Search for the cell housing the specified text and yield its [x, y] center coordinate. 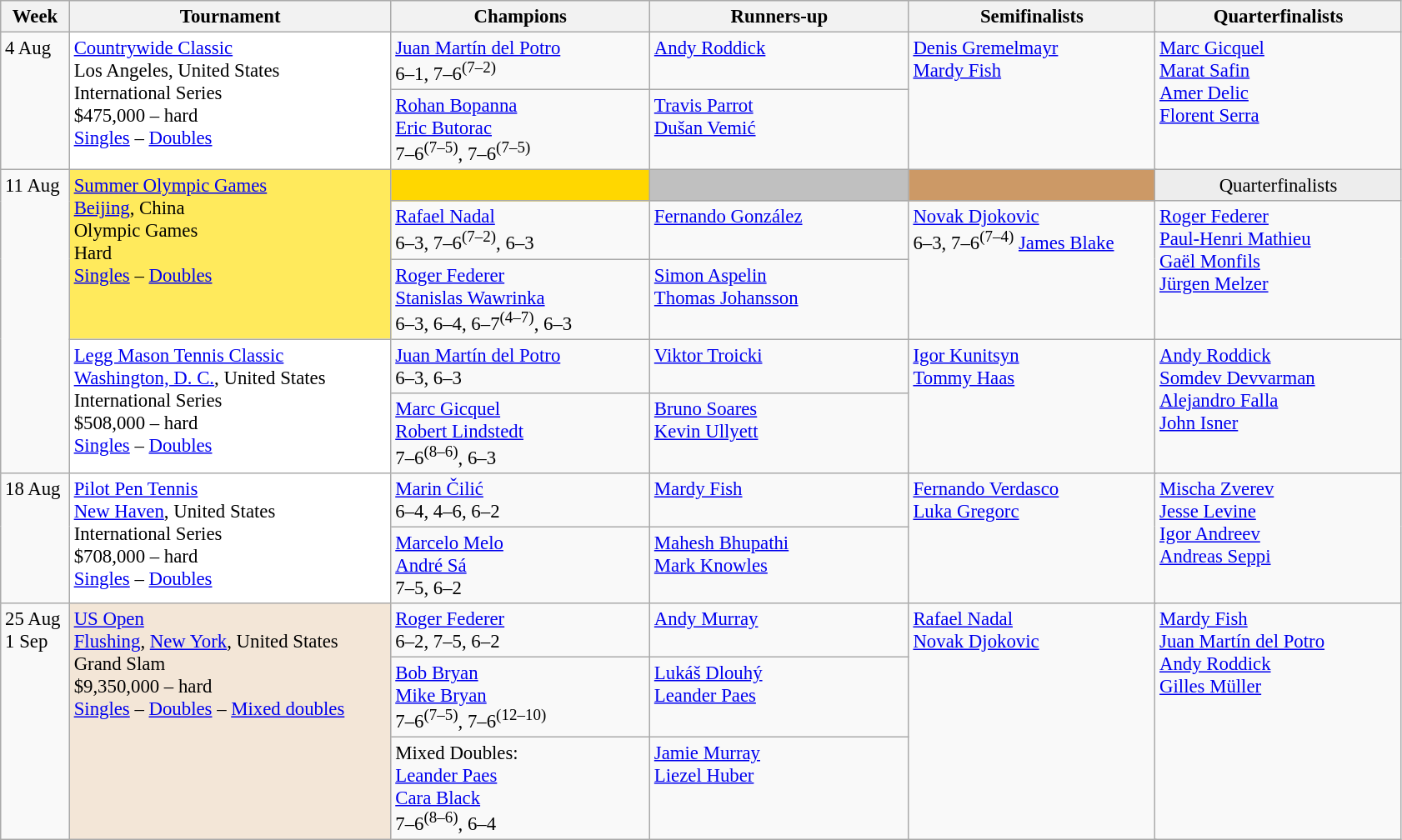
Countrywide Classic Los Angeles, United StatesInternational Series$475,000 – hard Singles – Doubles [230, 102]
25 Aug1 Sep [35, 722]
Tournament [230, 17]
Fernando González [780, 230]
11 Aug [35, 322]
4 Aug [35, 102]
Legg Mason Tennis Classic Washington, D. C., United StatesInternational Series$508,000 – hard Singles – Doubles [230, 407]
Roger Federer6–2, 7–5, 6–2 [520, 630]
Bruno Soares Kevin Ullyett [780, 432]
Marin Čilić6–4, 4–6, 6–2 [520, 500]
Juan Martín del Potro6–1, 7–6(7–2) [520, 62]
US Open Flushing, New York, United StatesGrand Slam$9,350,000 – hard Singles – Doubles – Mixed doubles [230, 722]
Rohan Bopanna Eric Butorac 7–6(7–5), 7–6(7–5) [520, 130]
Igor Kunitsyn Tommy Haas [1032, 407]
Travis Parrot Dušan Vemić [780, 130]
Simon Aspelin Thomas Johansson [780, 299]
Lukáš Dlouhý Leander Paes [780, 697]
Summer Olympic Games Beijing, ChinaOlympic GamesHard Singles – Doubles [230, 255]
Andy Murray [780, 630]
Roger Federer Stanislas Wawrinka 6–3, 6–4, 6–7(4–7), 6–3 [520, 299]
Andy Roddick Somdev Devvarman Alejandro Falla John Isner [1279, 407]
Juan Martín del Potro 6–3, 6–3 [520, 367]
Mischa Zverev Jesse Levine Igor Andreev Andreas Seppi [1279, 538]
Fernando Verdasco Luka Gregorc [1032, 538]
Marc Gicquel Robert Lindstedt7–6(8–6), 6–3 [520, 432]
Novak Djokovic 6–3, 7–6(7–4) James Blake [1032, 270]
Jamie Murray Liezel Huber [780, 788]
Bob Bryan Mike Bryan7–6(7–5), 7–6(12–10) [520, 697]
Mardy Fish [780, 500]
18 Aug [35, 538]
Pilot Pen Tennis New Haven, United StatesInternational Series$708,000 – hard Singles – Doubles [230, 538]
Week [35, 17]
Rafael Nadal 6–3, 7–6(7–2), 6–3 [520, 230]
Andy Roddick [780, 62]
Denis Gremelmayr Mardy Fish [1032, 102]
Viktor Troicki [780, 367]
Mardy Fish Juan Martín del Potro Andy Roddick Gilles Müller [1279, 722]
Roger Federer Paul-Henri Mathieu Gaël Monfils Jürgen Melzer [1279, 270]
Marcelo Melo André Sá7–5, 6–2 [520, 565]
Runners-up [780, 17]
Rafael Nadal Novak Djokovic [1032, 722]
Champions [520, 17]
Marc Gicquel Marat Safin Amer Delic Florent Serra [1279, 102]
Semifinalists [1032, 17]
Mixed Doubles: Leander Paes Cara Black 7–6(8–6), 6–4 [520, 788]
Mahesh Bhupathi Mark Knowles [780, 565]
